Return the [X, Y] coordinate for the center point of the cell that contains the specified text.  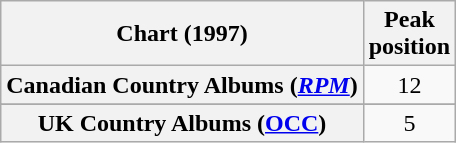
12 [409, 85]
UK Country Albums (OCC) [182, 123]
5 [409, 123]
Peakposition [409, 34]
Chart (1997) [182, 34]
Canadian Country Albums (RPM) [182, 85]
